For the text-containing cell, return its midpoint in (X, Y) coordinate format. 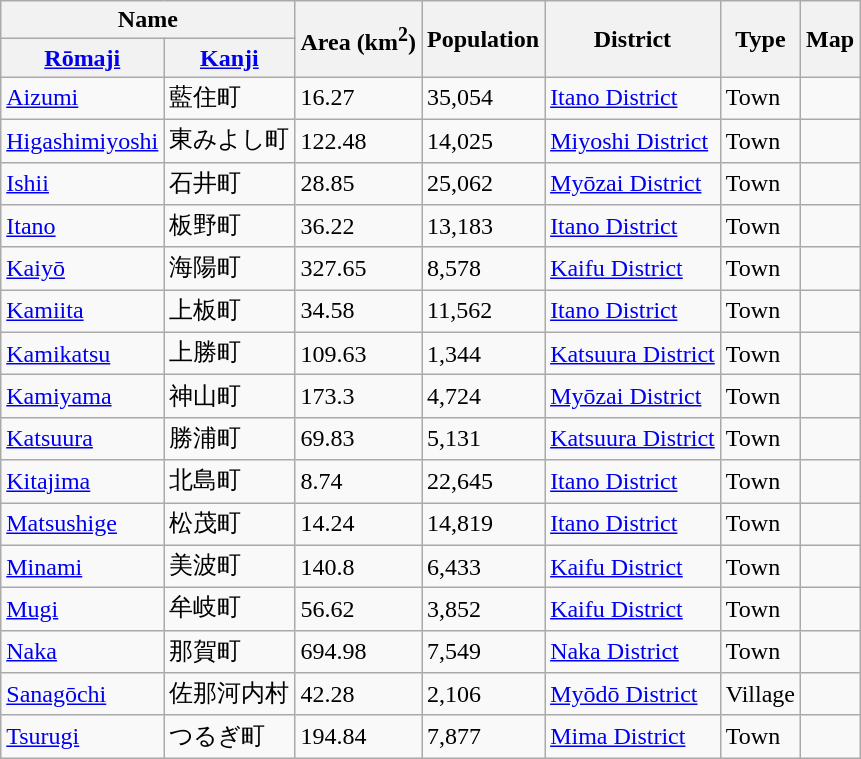
Sanagōchi (82, 694)
牟岐町 (230, 610)
Kamiyama (82, 396)
藍住町 (230, 98)
石井町 (230, 184)
Rōmaji (82, 58)
勝浦町 (230, 438)
Minami (82, 566)
4,724 (484, 396)
173.3 (358, 396)
327.65 (358, 268)
Kaiyō (82, 268)
Higashimiyoshi (82, 140)
板野町 (230, 226)
Myōdō District (633, 694)
11,562 (484, 312)
つるぎ町 (230, 736)
Population (484, 39)
佐那河内村 (230, 694)
13,183 (484, 226)
Mugi (82, 610)
Type (760, 39)
22,645 (484, 482)
3,852 (484, 610)
1,344 (484, 354)
Kanji (230, 58)
Matsushige (82, 524)
Area (km2) (358, 39)
北島町 (230, 482)
Tsurugi (82, 736)
District (633, 39)
7,549 (484, 652)
14,819 (484, 524)
122.48 (358, 140)
194.84 (358, 736)
那賀町 (230, 652)
上勝町 (230, 354)
69.83 (358, 438)
神山町 (230, 396)
7,877 (484, 736)
140.8 (358, 566)
8.74 (358, 482)
Map (830, 39)
109.63 (358, 354)
42.28 (358, 694)
Kamiita (82, 312)
25,062 (484, 184)
Kitajima (82, 482)
上板町 (230, 312)
694.98 (358, 652)
Itano (82, 226)
Aizumi (82, 98)
36.22 (358, 226)
Ishii (82, 184)
Mima District (633, 736)
6,433 (484, 566)
56.62 (358, 610)
Miyoshi District (633, 140)
5,131 (484, 438)
海陽町 (230, 268)
Katsuura (82, 438)
Kamikatsu (82, 354)
28.85 (358, 184)
35,054 (484, 98)
Naka District (633, 652)
美波町 (230, 566)
松茂町 (230, 524)
14.24 (358, 524)
Name (148, 20)
16.27 (358, 98)
14,025 (484, 140)
8,578 (484, 268)
2,106 (484, 694)
東みよし町 (230, 140)
34.58 (358, 312)
Village (760, 694)
Naka (82, 652)
